Detect which cell encompasses the target text, then output its (x, y) center coordinate. 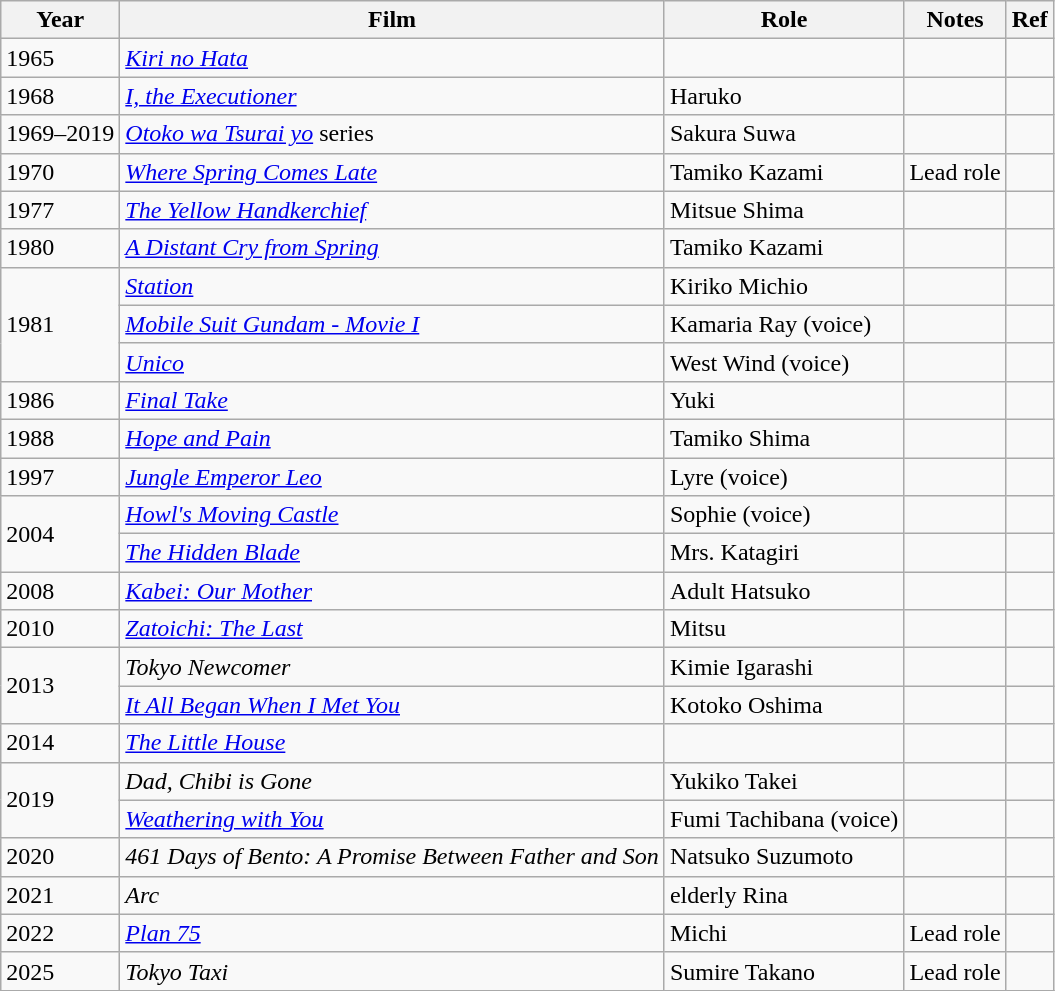
Sakura Suwa (784, 134)
Year (60, 20)
Sumire Takano (784, 971)
The Little House (392, 743)
1965 (60, 58)
Michi (784, 933)
Otoko wa Tsurai yo series (392, 134)
1981 (60, 324)
1986 (60, 400)
1970 (60, 172)
Mrs. Katagiri (784, 553)
2013 (60, 686)
Tamiko Shima (784, 438)
1997 (60, 477)
Weathering with You (392, 819)
Adult Hatsuko (784, 591)
2014 (60, 743)
It All Began When I Met You (392, 705)
Kamaria Ray (voice) (784, 324)
Kotoko Oshima (784, 705)
I, the Executioner (392, 96)
Role (784, 20)
Kiri no Hata (392, 58)
Final Take (392, 400)
Yukiko Takei (784, 781)
2004 (60, 534)
The Hidden Blade (392, 553)
Natsuko Suzumoto (784, 857)
Haruko (784, 96)
A Distant Cry from Spring (392, 248)
1968 (60, 96)
Dad, Chibi is Gone (392, 781)
Arc (392, 895)
Lyre (voice) (784, 477)
Mitsue Shima (784, 210)
Mitsu (784, 629)
Kabei: Our Mother (392, 591)
Plan 75 (392, 933)
Tokyo Taxi (392, 971)
Film (392, 20)
Kimie Igarashi (784, 667)
Mobile Suit Gundam - Movie I (392, 324)
2025 (60, 971)
Jungle Emperor Leo (392, 477)
2008 (60, 591)
Yuki (784, 400)
elderly Rina (784, 895)
461 Days of Bento: A Promise Between Father and Son (392, 857)
2010 (60, 629)
1980 (60, 248)
Notes (955, 20)
West Wind (voice) (784, 362)
2021 (60, 895)
Fumi Tachibana (voice) (784, 819)
1977 (60, 210)
Station (392, 286)
2022 (60, 933)
Where Spring Comes Late (392, 172)
Ref (1030, 20)
Tokyo Newcomer (392, 667)
2020 (60, 857)
Kiriko Michio (784, 286)
Hope and Pain (392, 438)
Unico (392, 362)
2019 (60, 800)
Zatoichi: The Last (392, 629)
1988 (60, 438)
Howl's Moving Castle (392, 515)
The Yellow Handkerchief (392, 210)
1969–2019 (60, 134)
Sophie (voice) (784, 515)
